For the text-containing cell, return its midpoint in [X, Y] coordinate format. 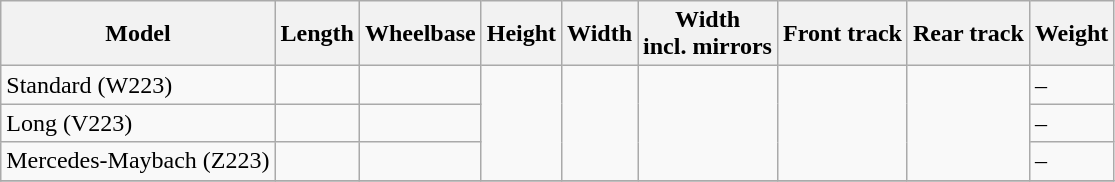
Widthincl. mirrors [708, 34]
Length [317, 34]
Mercedes-Maybach (Z223) [138, 161]
Front track [842, 34]
Long (V223) [138, 123]
Width [600, 34]
Height [521, 34]
Rear track [968, 34]
Wheelbase [420, 34]
Standard (W223) [138, 85]
Model [138, 34]
Weight [1071, 34]
